For the text-containing cell, return its midpoint in [x, y] coordinate format. 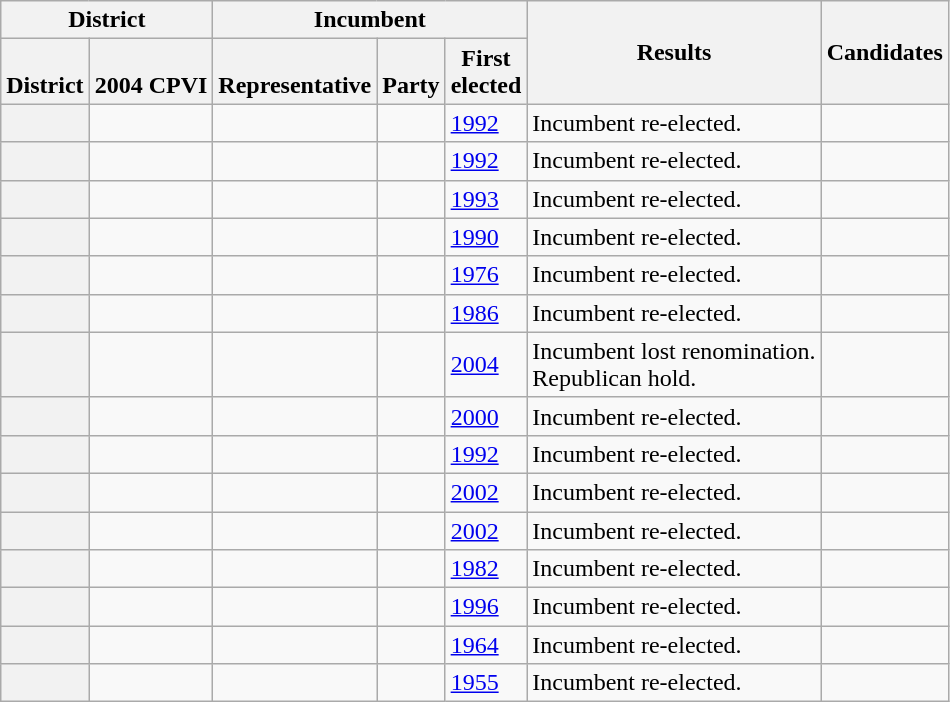
1955 [486, 683]
Firstelected [486, 72]
1990 [486, 237]
Incumbent lost renomination.Republican hold. [674, 364]
Party [411, 72]
1993 [486, 199]
Incumbent [370, 20]
2000 [486, 416]
Candidates [884, 52]
1982 [486, 569]
1986 [486, 313]
Results [674, 52]
1996 [486, 607]
2004 [486, 364]
1976 [486, 275]
1964 [486, 645]
Representative [295, 72]
2004 CPVI [151, 72]
